Locate the cell with the specified text and output its [X, Y] center coordinate. 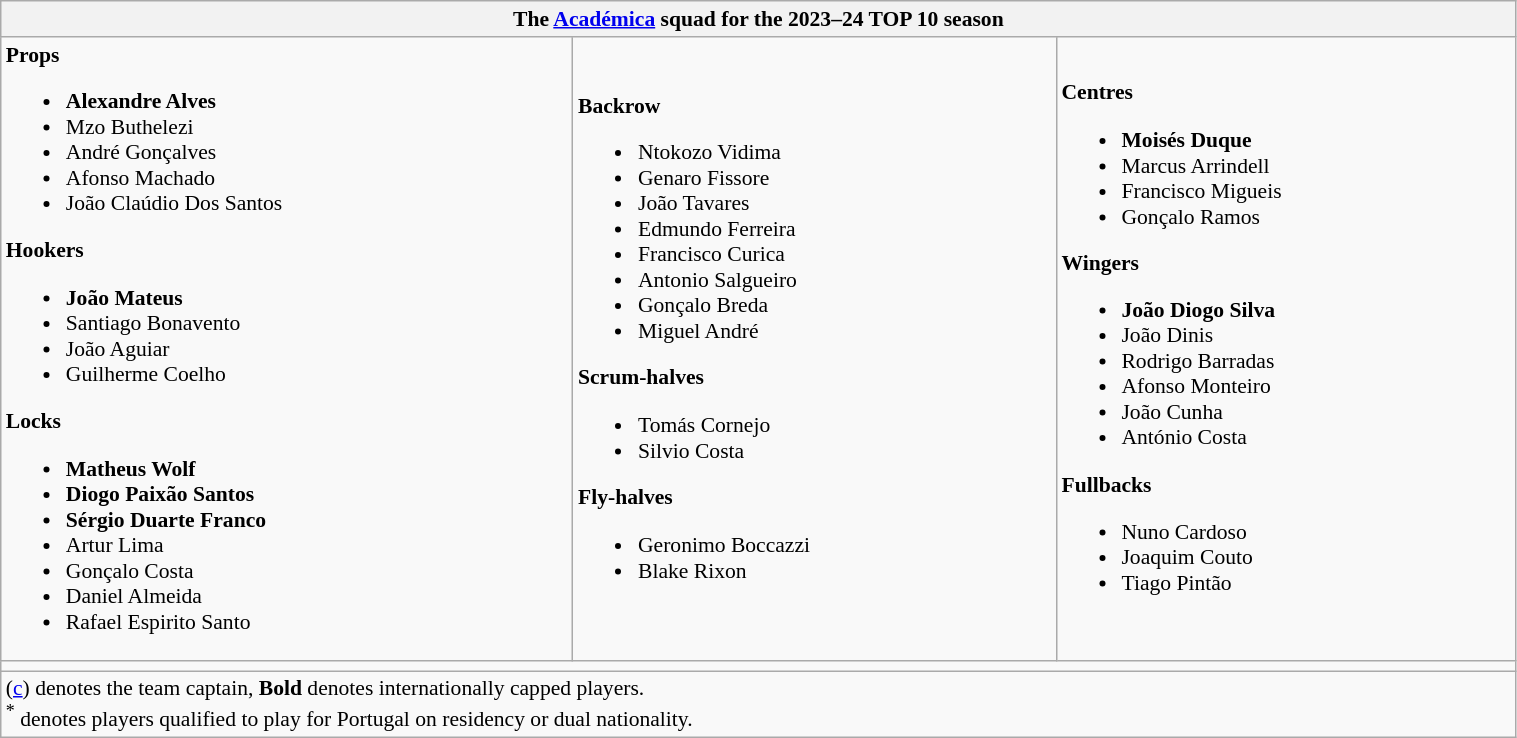
The Académica squad for the 2023–24 TOP 10 season [758, 19]
